Return (X, Y) of the center of cell containing provided text 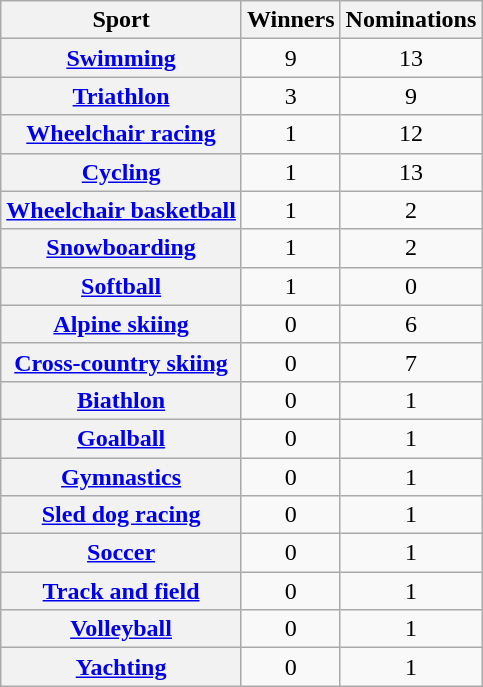
Nominations (411, 20)
Swimming (122, 58)
Biathlon (122, 400)
Snowboarding (122, 248)
Volleyball (122, 629)
12 (411, 134)
Sled dog racing (122, 515)
7 (411, 362)
Alpine skiing (122, 324)
Winners (290, 20)
Wheelchair basketball (122, 210)
Gymnastics (122, 477)
3 (290, 96)
Softball (122, 286)
Goalball (122, 438)
Soccer (122, 553)
6 (411, 324)
Sport (122, 20)
Cross-country skiing (122, 362)
Track and field (122, 591)
Wheelchair racing (122, 134)
Cycling (122, 172)
Yachting (122, 667)
Triathlon (122, 96)
